Search for the cell housing the specified text and yield its [X, Y] center coordinate. 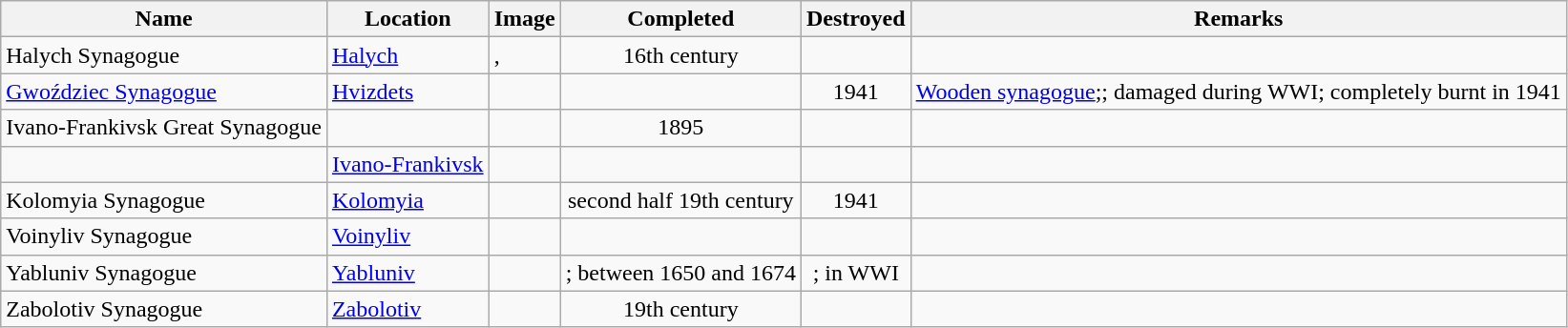
Gwoździec Synagogue [164, 92]
Hvizdets [408, 92]
16th century [680, 55]
Zabolotiv Synagogue [164, 309]
Wooden synagogue;; damaged during WWI; completely burnt in 1941 [1239, 92]
Completed [680, 19]
19th century [680, 309]
Kolomyia [408, 200]
; between 1650 and 1674 [680, 273]
Ivano-Frankivsk [408, 164]
Voinyliv [408, 236]
Kolomyia Synagogue [164, 200]
Name [164, 19]
; in WWI [857, 273]
Image [525, 19]
Ivano-Frankivsk Great Synagogue [164, 128]
Zabolotiv [408, 309]
, [525, 55]
Halych [408, 55]
Yabluniv [408, 273]
second half 19th century [680, 200]
Destroyed [857, 19]
1895 [680, 128]
Remarks [1239, 19]
Yabluniv Synagogue [164, 273]
Voinyliv Synagogue [164, 236]
Location [408, 19]
Halych Synagogue [164, 55]
